Detect which cell encompasses the target text, then output its [X, Y] center coordinate. 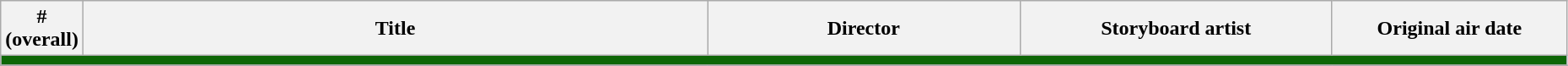
Original air date [1449, 29]
#(overall) [42, 29]
Title [395, 29]
Storyboard artist [1176, 29]
Director [864, 29]
